Return [x, y] of the center of cell containing provided text 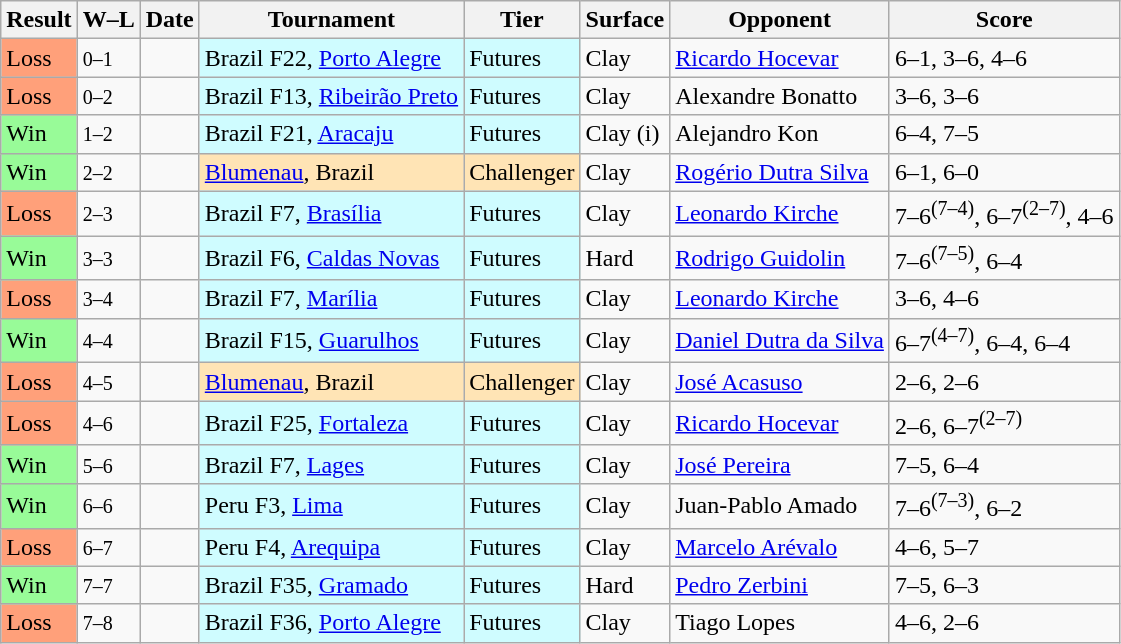
Brazil F22, Porto Alegre [331, 58]
José Pereira [780, 464]
4–6, 2–6 [1004, 623]
3–6, 4–6 [1004, 299]
6–6 [108, 506]
2–6, 6–7(2–7) [1004, 424]
2–3 [108, 214]
Juan-Pablo Amado [780, 506]
Tournament [331, 20]
0–1 [108, 58]
6–7(4–7), 6–4, 6–4 [1004, 340]
4–4 [108, 340]
W–L [108, 20]
Alexandre Bonatto [780, 96]
Brazil F7, Brasília [331, 214]
Opponent [780, 20]
3–6, 3–6 [1004, 96]
Alejandro Kon [780, 134]
Tiago Lopes [780, 623]
Brazil F7, Marília [331, 299]
Daniel Dutra da Silva [780, 340]
5–6 [108, 464]
Date [170, 20]
7–5, 6–3 [1004, 585]
1–2 [108, 134]
6–7 [108, 547]
Brazil F25, Fortaleza [331, 424]
Brazil F6, Caldas Novas [331, 258]
Result [39, 20]
6–1, 6–0 [1004, 172]
Marcelo Arévalo [780, 547]
7–6(7–5), 6–4 [1004, 258]
7–7 [108, 585]
Brazil F7, Lages [331, 464]
6–4, 7–5 [1004, 134]
Pedro Zerbini [780, 585]
2–2 [108, 172]
Peru F3, Lima [331, 506]
3–4 [108, 299]
Brazil F36, Porto Alegre [331, 623]
Brazil F21, Aracaju [331, 134]
7–8 [108, 623]
3–3 [108, 258]
Tier [522, 20]
7–6(7–3), 6–2 [1004, 506]
Brazil F13, Ribeirão Preto [331, 96]
6–1, 3–6, 4–6 [1004, 58]
7–5, 6–4 [1004, 464]
4–6, 5–7 [1004, 547]
Rogério Dutra Silva [780, 172]
Score [1004, 20]
José Acasuso [780, 382]
0–2 [108, 96]
Surface [625, 20]
Brazil F15, Guarulhos [331, 340]
4–6 [108, 424]
2–6, 2–6 [1004, 382]
Rodrigo Guidolin [780, 258]
Peru F4, Arequipa [331, 547]
Brazil F35, Gramado [331, 585]
7–6(7–4), 6–7(2–7), 4–6 [1004, 214]
Clay (i) [625, 134]
4–5 [108, 382]
